Determine the [X, Y] coordinate at the center of the cell enclosing the given text.  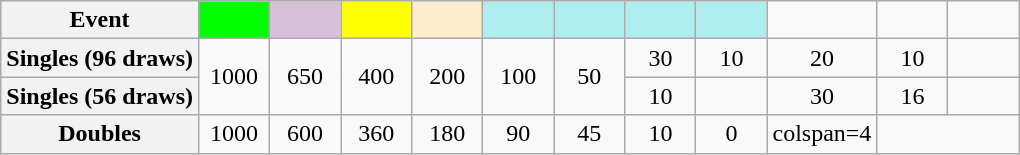
Event [100, 20]
50 [590, 77]
200 [448, 77]
0 [732, 134]
90 [518, 134]
colspan=4 [822, 134]
20 [822, 58]
400 [376, 77]
45 [590, 134]
180 [448, 134]
Singles (56 draws) [100, 96]
16 [912, 96]
600 [306, 134]
100 [518, 77]
360 [376, 134]
Doubles [100, 134]
Singles (96 draws) [100, 58]
650 [306, 77]
